Output the (X, Y) coordinate of the center of the cell containing the given text.  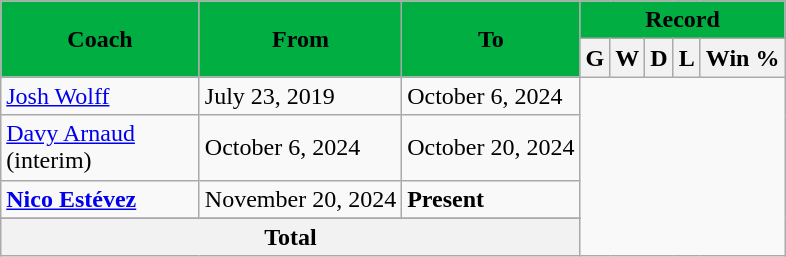
From (300, 39)
October 20, 2024 (491, 148)
Record (682, 20)
Josh Wolff (100, 96)
Coach (100, 39)
Nico Estévez (100, 199)
D (659, 58)
Davy Arnaud (interim) (100, 148)
W (628, 58)
Win % (742, 58)
G (595, 58)
July 23, 2019 (300, 96)
November 20, 2024 (300, 199)
To (491, 39)
Total (290, 237)
Present (491, 199)
L (686, 58)
